Return the [x, y] coordinate for the center point of the cell that contains the specified text.  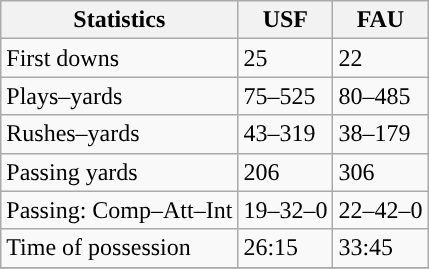
19–32–0 [286, 210]
Time of possession [120, 248]
Plays–yards [120, 96]
Passing yards [120, 172]
43–319 [286, 134]
33:45 [380, 248]
306 [380, 172]
25 [286, 58]
26:15 [286, 248]
FAU [380, 20]
22–42–0 [380, 210]
75–525 [286, 96]
38–179 [380, 134]
80–485 [380, 96]
Passing: Comp–Att–Int [120, 210]
22 [380, 58]
206 [286, 172]
Rushes–yards [120, 134]
First downs [120, 58]
USF [286, 20]
Statistics [120, 20]
